Output the (x, y) coordinate of the center of the cell containing the given text.  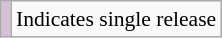
Indicates single release (116, 19)
